Locate the cell with the specified text and output its [X, Y] center coordinate. 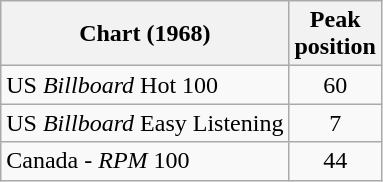
Peakposition [335, 34]
US Billboard Hot 100 [145, 85]
60 [335, 85]
Chart (1968) [145, 34]
7 [335, 123]
Canada - RPM 100 [145, 161]
US Billboard Easy Listening [145, 123]
44 [335, 161]
